Output the [X, Y] coordinate of the center of the cell containing the given text.  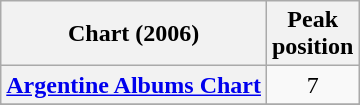
Argentine Albums Chart [134, 85]
Peakposition [312, 34]
Chart (2006) [134, 34]
7 [312, 85]
